Locate the cell with the specified text and output its [X, Y] center coordinate. 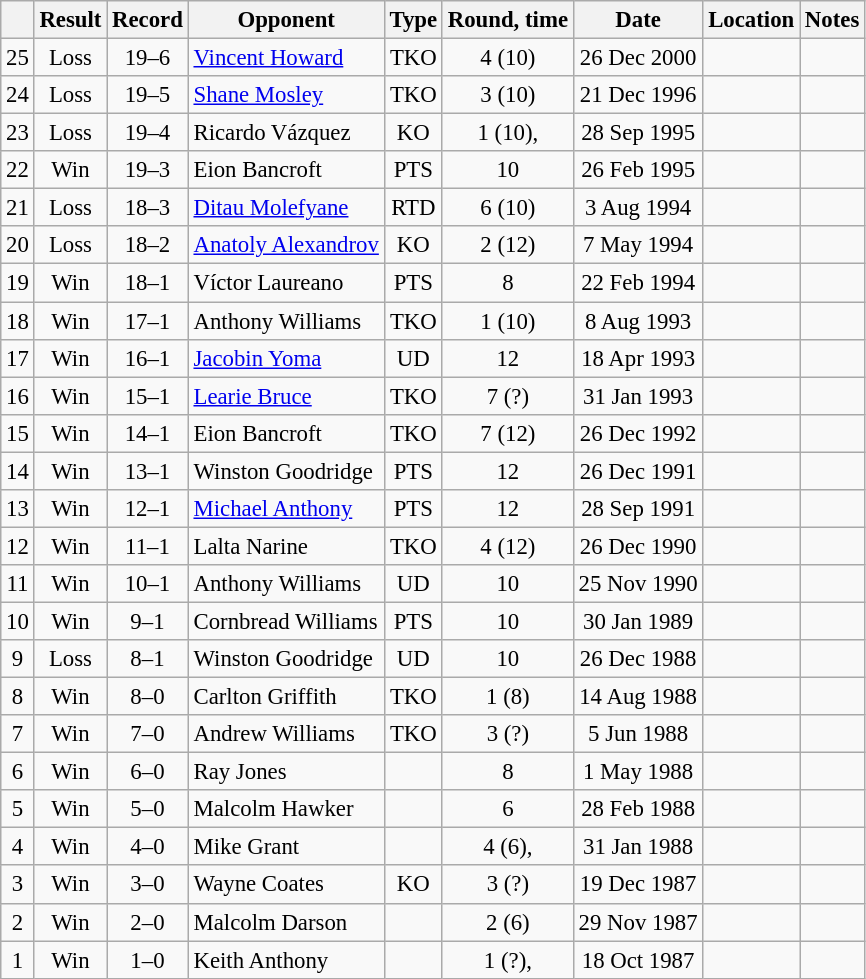
Keith Anthony [286, 960]
18 Oct 1987 [638, 960]
19–3 [148, 170]
18 Apr 1993 [638, 358]
14 [18, 471]
Learie Bruce [286, 396]
2 (12) [508, 245]
13–1 [148, 471]
1 (10) [508, 321]
Jacobin Yoma [286, 358]
Shane Mosley [286, 95]
22 Feb 1994 [638, 283]
4 (12) [508, 546]
5–0 [148, 809]
3 (10) [508, 95]
9–1 [148, 621]
10–1 [148, 584]
20 [18, 245]
19 [18, 283]
2 [18, 922]
30 Jan 1989 [638, 621]
2 (6) [508, 922]
RTD [413, 208]
17 [18, 358]
4 (10) [508, 58]
12–1 [148, 509]
28 Feb 1988 [638, 809]
7 [18, 734]
18–1 [148, 283]
Mike Grant [286, 847]
Carlton Griffith [286, 697]
3 Aug 1994 [638, 208]
26 Dec 1990 [638, 546]
1 (?), [508, 960]
4 (6), [508, 847]
Date [638, 20]
6 (10) [508, 208]
Anatoly Alexandrov [286, 245]
5 Jun 1988 [638, 734]
1 (10), [508, 133]
4 [18, 847]
Wayne Coates [286, 885]
24 [18, 95]
26 Dec 1988 [638, 659]
7 (?) [508, 396]
Round, time [508, 20]
7–0 [148, 734]
29 Nov 1987 [638, 922]
19–5 [148, 95]
19 Dec 1987 [638, 885]
1–0 [148, 960]
7 May 1994 [638, 245]
26 Feb 1995 [638, 170]
1 [18, 960]
22 [18, 170]
Michael Anthony [286, 509]
25 [18, 58]
Record [148, 20]
26 Dec 2000 [638, 58]
18–3 [148, 208]
1 (8) [508, 697]
7 (12) [508, 433]
26 Dec 1991 [638, 471]
5 [18, 809]
Location [752, 20]
16 [18, 396]
9 [18, 659]
Ditau Molefyane [286, 208]
15–1 [148, 396]
Lalta Narine [286, 546]
26 Dec 1992 [638, 433]
Type [413, 20]
1 May 1988 [638, 772]
21 Dec 1996 [638, 95]
Víctor Laureano [286, 283]
8–1 [148, 659]
31 Jan 1988 [638, 847]
Cornbread Williams [286, 621]
28 Sep 1995 [638, 133]
Notes [832, 20]
18 [18, 321]
Ray Jones [286, 772]
17–1 [148, 321]
3 [18, 885]
Malcolm Hawker [286, 809]
28 Sep 1991 [638, 509]
13 [18, 509]
21 [18, 208]
15 [18, 433]
Result [70, 20]
23 [18, 133]
14–1 [148, 433]
11–1 [148, 546]
19–6 [148, 58]
8 Aug 1993 [638, 321]
19–4 [148, 133]
2–0 [148, 922]
4–0 [148, 847]
Vincent Howard [286, 58]
16–1 [148, 358]
6–0 [148, 772]
14 Aug 1988 [638, 697]
18–2 [148, 245]
Andrew Williams [286, 734]
Ricardo Vázquez [286, 133]
8–0 [148, 697]
Malcolm Darson [286, 922]
11 [18, 584]
3–0 [148, 885]
Opponent [286, 20]
25 Nov 1990 [638, 584]
31 Jan 1993 [638, 396]
